Identify which cell holds the provided text, then report its [X, Y] central coordinate. 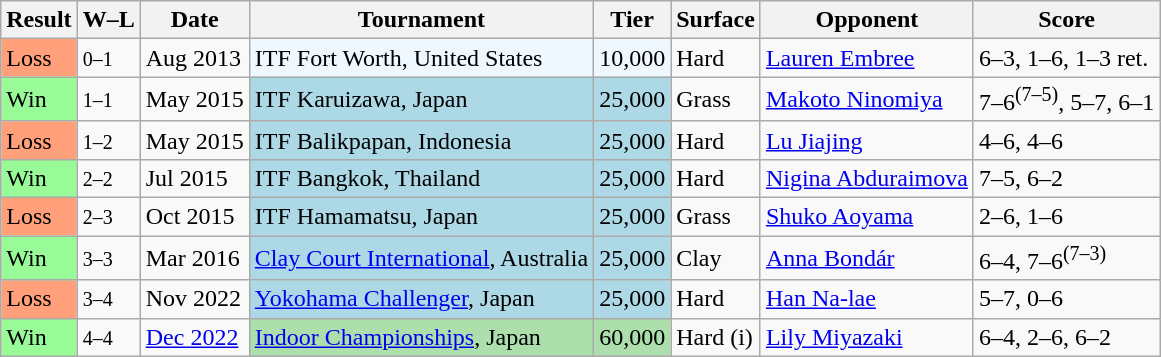
Hard (i) [716, 337]
60,000 [632, 337]
0–1 [108, 58]
2–3 [108, 217]
Makoto Ninomiya [866, 100]
Lauren Embree [866, 58]
ITF Balikpapan, Indonesia [421, 140]
Shuko Aoyama [866, 217]
Clay [716, 258]
1–1 [108, 100]
1–2 [108, 140]
10,000 [632, 58]
6–4, 7–6(7–3) [1066, 258]
6–4, 2–6, 6–2 [1066, 337]
ITF Bangkok, Thailand [421, 178]
4–4 [108, 337]
Lily Miyazaki [866, 337]
Lu Jiajing [866, 140]
ITF Hamamatsu, Japan [421, 217]
Opponent [866, 20]
Indoor Championships, Japan [421, 337]
W–L [108, 20]
Clay Court International, Australia [421, 258]
Date [194, 20]
Tier [632, 20]
Han Na-lae [866, 299]
2–6, 1–6 [1066, 217]
Jul 2015 [194, 178]
3–3 [108, 258]
7–6(7–5), 5–7, 6–1 [1066, 100]
4–6, 4–6 [1066, 140]
ITF Fort Worth, United States [421, 58]
Surface [716, 20]
Anna Bondár [866, 258]
6–3, 1–6, 1–3 ret. [1066, 58]
5–7, 0–6 [1066, 299]
ITF Karuizawa, Japan [421, 100]
3–4 [108, 299]
Result [39, 20]
Nov 2022 [194, 299]
Dec 2022 [194, 337]
Tournament [421, 20]
7–5, 6–2 [1066, 178]
Score [1066, 20]
Aug 2013 [194, 58]
Oct 2015 [194, 217]
Nigina Abduraimova [866, 178]
2–2 [108, 178]
Yokohama Challenger, Japan [421, 299]
Mar 2016 [194, 258]
